Extract the [X, Y] coordinate from the center of the cell holding the provided text.  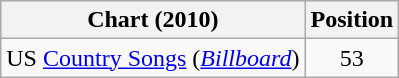
Position [352, 20]
Chart (2010) [153, 20]
53 [352, 58]
US Country Songs (Billboard) [153, 58]
